From the cell containing the given text, extract its center point as [x, y] coordinate. 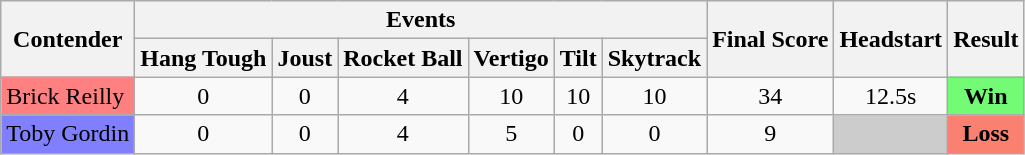
Hang Tough [204, 58]
5 [511, 134]
Contender [68, 39]
Skytrack [654, 58]
34 [770, 96]
9 [770, 134]
Headstart [891, 39]
Toby Gordin [68, 134]
Win [986, 96]
Brick Reilly [68, 96]
12.5s [891, 96]
Events [421, 20]
Vertigo [511, 58]
Loss [986, 134]
Rocket Ball [403, 58]
Joust [305, 58]
Tilt [578, 58]
Final Score [770, 39]
Result [986, 39]
